Pinpoint the cell where the given text exists, returning its (x, y) midpoint coordinate. 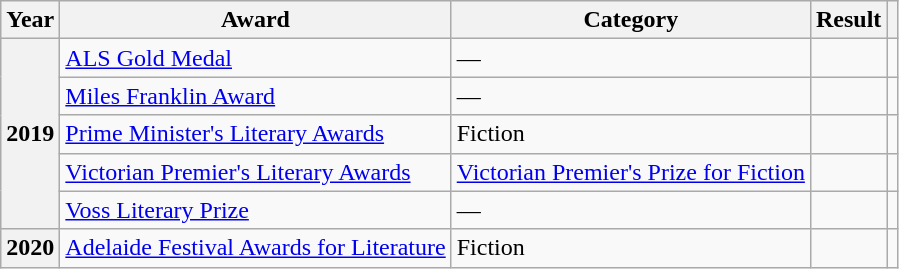
Victorian Premier's Prize for Fiction (630, 172)
Year (30, 20)
2019 (30, 134)
Result (848, 20)
Voss Literary Prize (256, 210)
Victorian Premier's Literary Awards (256, 172)
Category (630, 20)
2020 (30, 248)
Adelaide Festival Awards for Literature (256, 248)
Prime Minister's Literary Awards (256, 134)
Miles Franklin Award (256, 96)
ALS Gold Medal (256, 58)
Award (256, 20)
